Search for the cell housing the specified text and yield its (x, y) center coordinate. 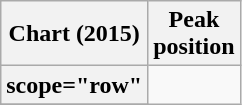
Chart (2015) (74, 34)
scope="row" (74, 85)
Peakposition (194, 34)
